Output the (x, y) coordinate of the center of the cell containing the given text.  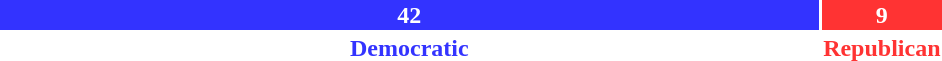
9 (882, 15)
42 (410, 15)
